Pinpoint the cell where the given text exists, returning its [X, Y] midpoint coordinate. 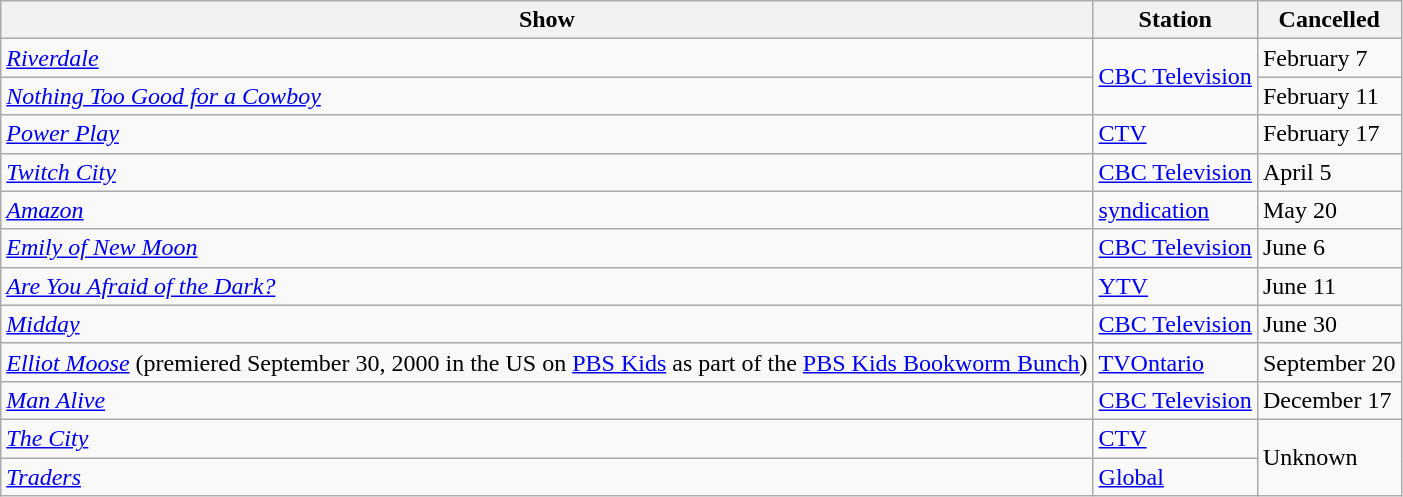
Power Play [547, 134]
Global [1175, 477]
Amazon [547, 210]
April 5 [1329, 172]
syndication [1175, 210]
Unknown [1329, 457]
February 11 [1329, 96]
Show [547, 20]
TVOntario [1175, 362]
June 6 [1329, 248]
Riverdale [547, 58]
Man Alive [547, 400]
December 17 [1329, 400]
Emily of New Moon [547, 248]
September 20 [1329, 362]
Station [1175, 20]
YTV [1175, 286]
June 30 [1329, 324]
Traders [547, 477]
Cancelled [1329, 20]
Twitch City [547, 172]
February 7 [1329, 58]
The City [547, 438]
Nothing Too Good for a Cowboy [547, 96]
Midday [547, 324]
February 17 [1329, 134]
Elliot Moose (premiered September 30, 2000 in the US on PBS Kids as part of the PBS Kids Bookworm Bunch) [547, 362]
June 11 [1329, 286]
Are You Afraid of the Dark? [547, 286]
May 20 [1329, 210]
